Scan for the cell matching the given text and deliver its (x, y) coordinate at center. 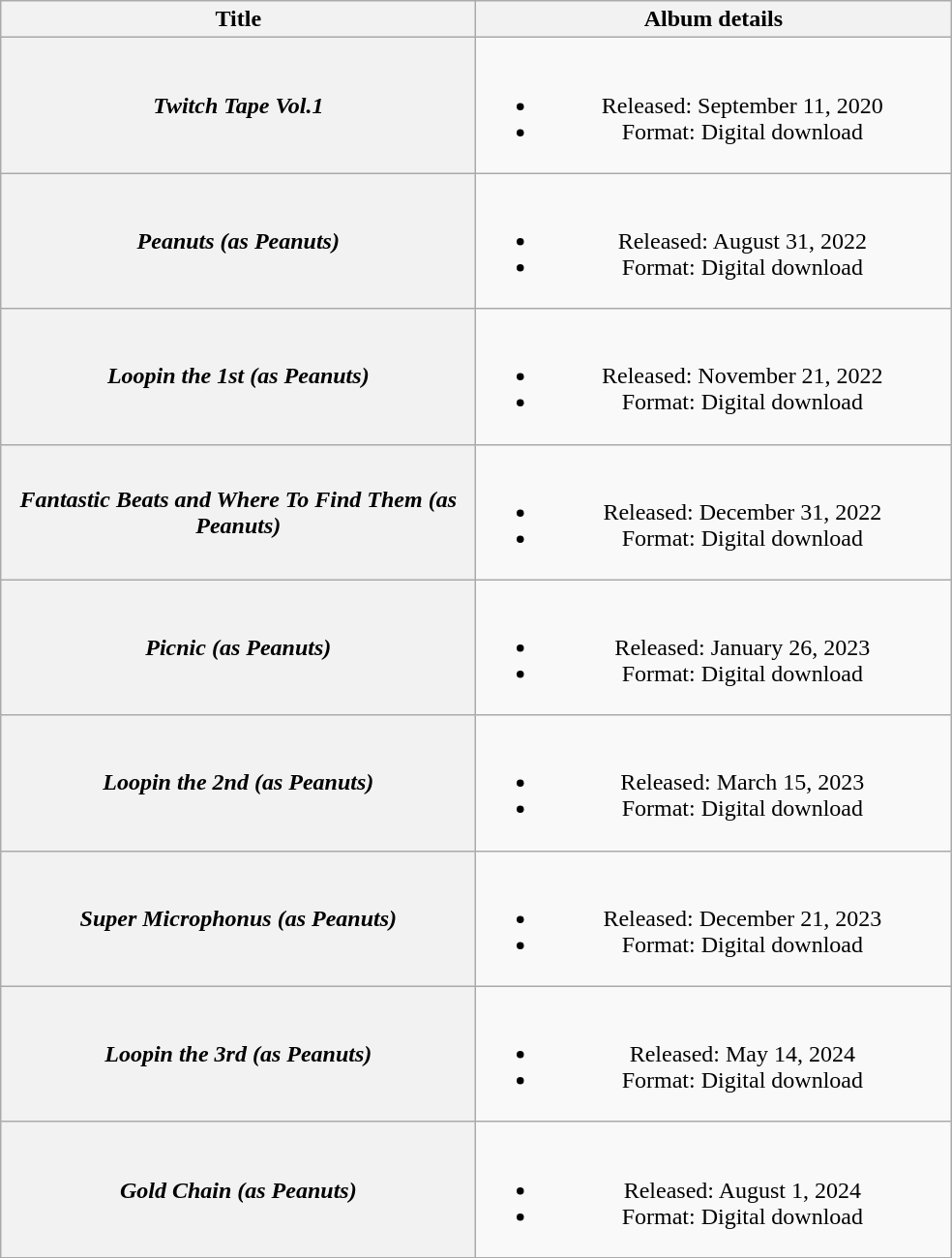
Album details (714, 19)
Super Microphonus (as Peanuts) (238, 918)
Title (238, 19)
Released: August 1, 2024Format: Digital download (714, 1189)
Released: January 26, 2023Format: Digital download (714, 647)
Loopin the 1st (as Peanuts) (238, 376)
Released: September 11, 2020Format: Digital download (714, 105)
Loopin the 2nd (as Peanuts) (238, 783)
Released: March 15, 2023Format: Digital download (714, 783)
Released: August 31, 2022Format: Digital download (714, 241)
Peanuts (as Peanuts) (238, 241)
Released: November 21, 2022Format: Digital download (714, 376)
Released: December 31, 2022Format: Digital download (714, 512)
Twitch Tape Vol.1 (238, 105)
Released: May 14, 2024Format: Digital download (714, 1054)
Picnic (as Peanuts) (238, 647)
Fantastic Beats and Where To Find Them (as Peanuts) (238, 512)
Loopin the 3rd (as Peanuts) (238, 1054)
Gold Chain (as Peanuts) (238, 1189)
Released: December 21, 2023Format: Digital download (714, 918)
